From the cell containing the given text, extract its center point as (x, y) coordinate. 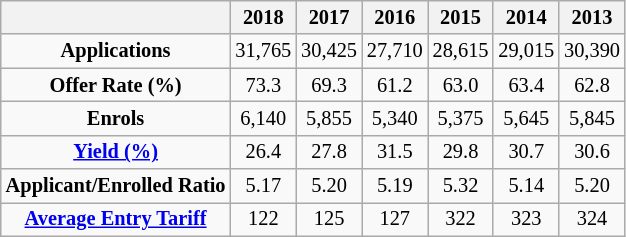
31.5 (395, 152)
63.0 (461, 85)
122 (263, 219)
2018 (263, 17)
323 (526, 219)
322 (461, 219)
127 (395, 219)
6,140 (263, 118)
29,015 (526, 51)
324 (592, 219)
62.8 (592, 85)
26.4 (263, 152)
30,425 (329, 51)
125 (329, 219)
28,615 (461, 51)
2016 (395, 17)
63.4 (526, 85)
2013 (592, 17)
5,855 (329, 118)
29.8 (461, 152)
5,340 (395, 118)
Yield (%) (116, 152)
30,390 (592, 51)
5.17 (263, 186)
61.2 (395, 85)
27.8 (329, 152)
2015 (461, 17)
5.14 (526, 186)
27,710 (395, 51)
30.7 (526, 152)
2014 (526, 17)
Offer Rate (%) (116, 85)
2017 (329, 17)
Average Entry Tariff (116, 219)
5,845 (592, 118)
69.3 (329, 85)
Enrols (116, 118)
73.3 (263, 85)
Applicant/Enrolled Ratio (116, 186)
5,645 (526, 118)
30.6 (592, 152)
31,765 (263, 51)
5,375 (461, 118)
5.32 (461, 186)
5.19 (395, 186)
Applications (116, 51)
